For the text-containing cell, return its midpoint in [x, y] coordinate format. 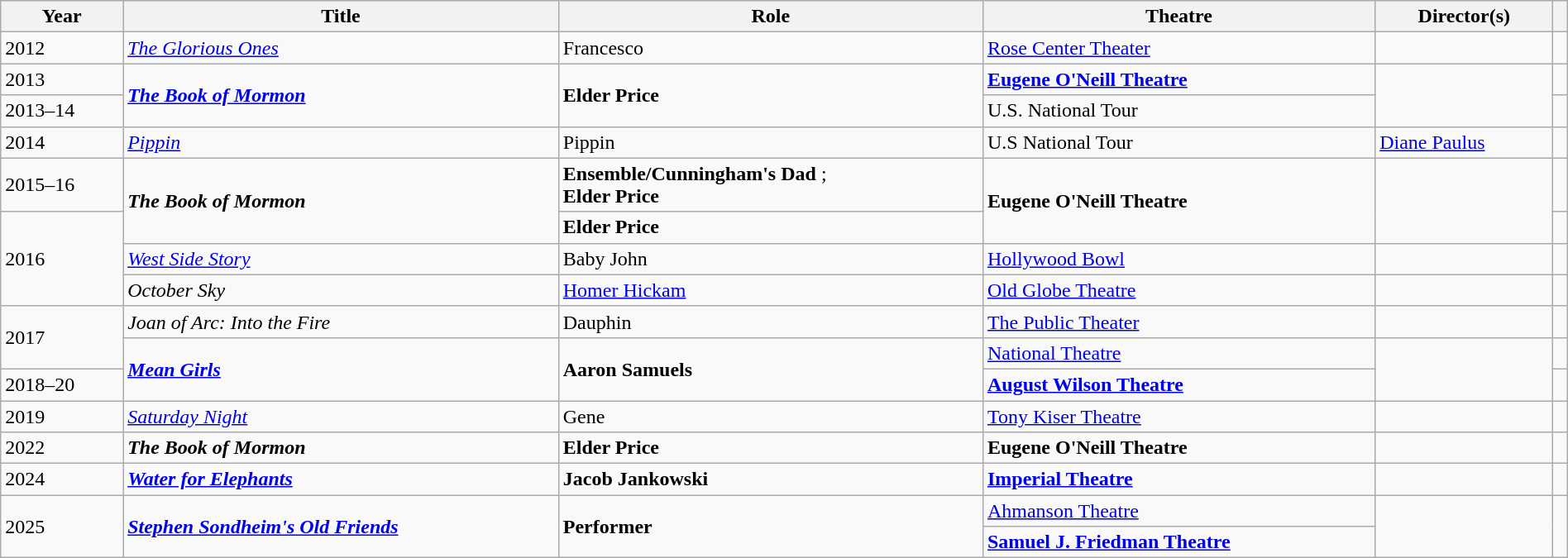
Stephen Sondheim's Old Friends [341, 527]
Mean Girls [341, 369]
2018–20 [62, 384]
Year [62, 17]
Ahmanson Theatre [1178, 511]
Tony Kiser Theatre [1178, 416]
Jacob Jankowski [771, 479]
Title [341, 17]
2019 [62, 416]
Samuel J. Friedman Theatre [1178, 542]
Water for Elephants [341, 479]
Ensemble/Cunningham's Dad ;Elder Price [771, 185]
2017 [62, 337]
U.S National Tour [1178, 142]
Hollywood Bowl [1178, 259]
Performer [771, 527]
August Wilson Theatre [1178, 384]
Baby John [771, 259]
Francesco [771, 48]
Dauphin [771, 322]
Role [771, 17]
National Theatre [1178, 353]
2014 [62, 142]
Aaron Samuels [771, 369]
Imperial Theatre [1178, 479]
2025 [62, 527]
Old Globe Theatre [1178, 290]
The Public Theater [1178, 322]
2015–16 [62, 185]
Gene [771, 416]
West Side Story [341, 259]
2024 [62, 479]
2022 [62, 448]
Saturday Night [341, 416]
The Glorious Ones [341, 48]
2013–14 [62, 111]
Theatre [1178, 17]
Director(s) [1464, 17]
Rose Center Theater [1178, 48]
Homer Hickam [771, 290]
2012 [62, 48]
October Sky [341, 290]
Diane Paulus [1464, 142]
2016 [62, 259]
2013 [62, 79]
Joan of Arc: Into the Fire [341, 322]
U.S. National Tour [1178, 111]
